From the cell containing the given text, extract its center point as [X, Y] coordinate. 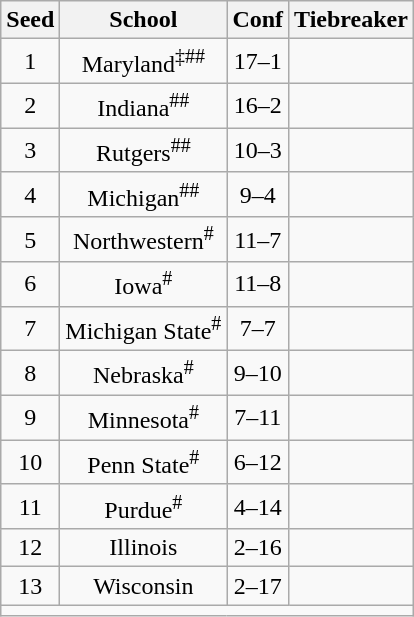
3 [30, 150]
6 [30, 284]
Northwestern# [144, 240]
10 [30, 462]
Penn State# [144, 462]
2–16 [258, 548]
11 [30, 506]
Nebraska# [144, 374]
7 [30, 328]
7–11 [258, 418]
5 [30, 240]
Indiana## [144, 106]
Michigan State# [144, 328]
12 [30, 548]
11–8 [258, 284]
8 [30, 374]
Michigan## [144, 194]
4 [30, 194]
Tiebreaker [352, 20]
10–3 [258, 150]
Minnesota# [144, 418]
Rutgers## [144, 150]
Seed [30, 20]
7–7 [258, 328]
Maryland‡## [144, 62]
9–4 [258, 194]
16–2 [258, 106]
Purdue# [144, 506]
9 [30, 418]
11–7 [258, 240]
13 [30, 586]
Conf [258, 20]
Wisconsin [144, 586]
2–17 [258, 586]
2 [30, 106]
School [144, 20]
17–1 [258, 62]
Illinois [144, 548]
Iowa# [144, 284]
9–10 [258, 374]
4–14 [258, 506]
1 [30, 62]
6–12 [258, 462]
